Output the (x, y) coordinate of the center of the cell containing the given text.  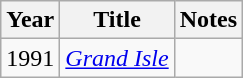
Title (117, 20)
Notes (208, 20)
1991 (30, 58)
Grand Isle (117, 58)
Year (30, 20)
